Return [x, y] of the center of cell containing provided text 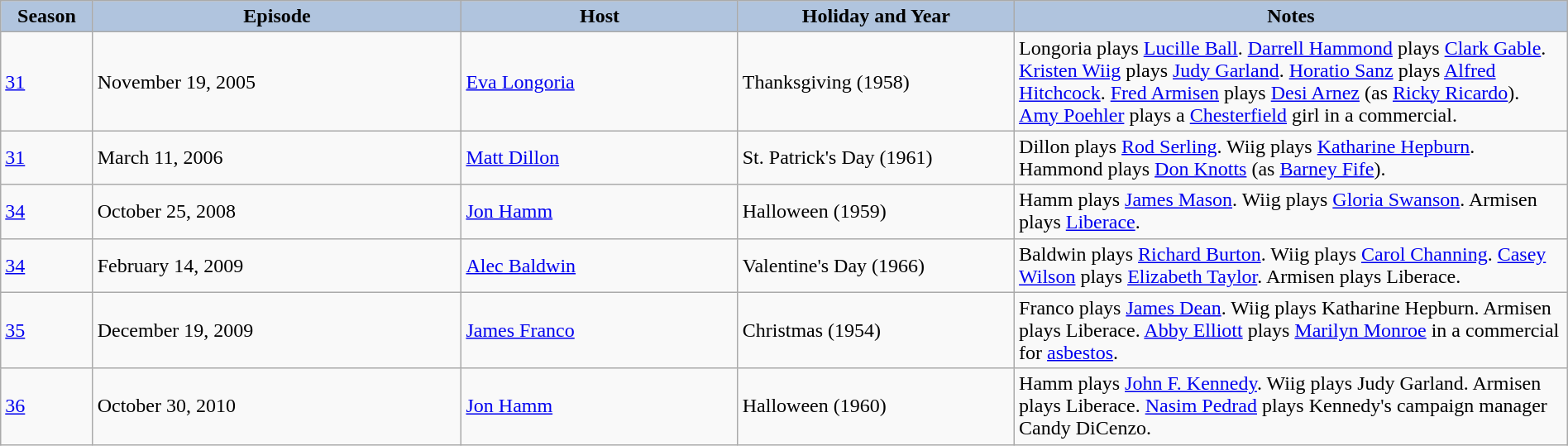
Matt Dillon [600, 157]
Eva Longoria [600, 81]
Host [600, 17]
Halloween (1960) [876, 406]
Christmas (1954) [876, 330]
Baldwin plays Richard Burton. Wiig plays Carol Channing. Casey Wilson plays Elizabeth Taylor. Armisen plays Liberace. [1292, 265]
Episode [277, 17]
Dillon plays Rod Serling. Wiig plays Katharine Hepburn. Hammond plays Don Knotts (as Barney Fife). [1292, 157]
Holiday and Year [876, 17]
35 [46, 330]
December 19, 2009 [277, 330]
James Franco [600, 330]
Halloween (1959) [876, 212]
March 11, 2006 [277, 157]
36 [46, 406]
St. Patrick's Day (1961) [876, 157]
Valentine's Day (1966) [876, 265]
November 19, 2005 [277, 81]
Hamm plays James Mason. Wiig plays Gloria Swanson. Armisen plays Liberace. [1292, 212]
Hamm plays John F. Kennedy. Wiig plays Judy Garland. Armisen plays Liberace. Nasim Pedrad plays Kennedy's campaign manager Candy DiCenzo. [1292, 406]
October 30, 2010 [277, 406]
Franco plays James Dean. Wiig plays Katharine Hepburn. Armisen plays Liberace. Abby Elliott plays Marilyn Monroe in a commercial for asbestos. [1292, 330]
Notes [1292, 17]
Thanksgiving (1958) [876, 81]
October 25, 2008 [277, 212]
Alec Baldwin [600, 265]
February 14, 2009 [277, 265]
Season [46, 17]
